Detect which cell encompasses the target text, then output its (X, Y) center coordinate. 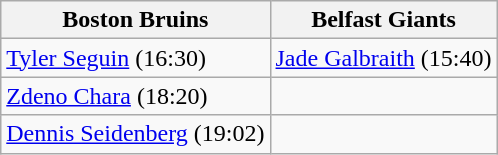
Belfast Giants (384, 20)
Jade Galbraith (15:40) (384, 58)
Boston Bruins (136, 20)
Tyler Seguin (16:30) (136, 58)
Zdeno Chara (18:20) (136, 96)
Dennis Seidenberg (19:02) (136, 134)
